Output the [x, y] coordinate of the center of the cell containing the given text.  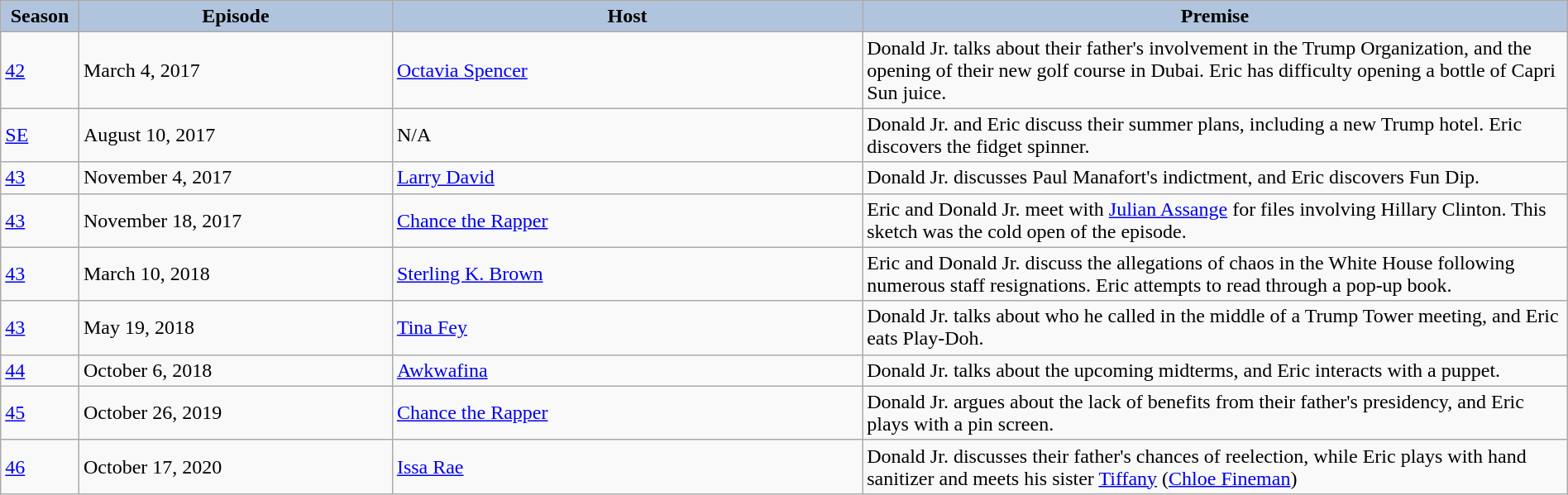
November 4, 2017 [235, 178]
Issa Rae [627, 466]
Awkwafina [627, 370]
Donald Jr. discusses their father's chances of reelection, while Eric plays with hand sanitizer and meets his sister Tiffany (Chloe Fineman) [1216, 466]
August 10, 2017 [235, 136]
44 [40, 370]
Episode [235, 17]
November 18, 2017 [235, 220]
42 [40, 70]
Eric and Donald Jr. meet with Julian Assange for files involving Hillary Clinton. This sketch was the cold open of the episode. [1216, 220]
Premise [1216, 17]
Tina Fey [627, 327]
March 10, 2018 [235, 274]
Larry David [627, 178]
Season [40, 17]
Donald Jr. discusses Paul Manafort's indictment, and Eric discovers Fun Dip. [1216, 178]
45 [40, 413]
October 26, 2019 [235, 413]
Host [627, 17]
May 19, 2018 [235, 327]
Donald Jr. talks about the upcoming midterms, and Eric interacts with a puppet. [1216, 370]
Donald Jr. argues about the lack of benefits from their father's presidency, and Eric plays with a pin screen. [1216, 413]
N/A [627, 136]
Donald Jr. and Eric discuss their summer plans, including a new Trump hotel. Eric discovers the fidget spinner. [1216, 136]
46 [40, 466]
Sterling K. Brown [627, 274]
SE [40, 136]
Octavia Spencer [627, 70]
October 17, 2020 [235, 466]
October 6, 2018 [235, 370]
March 4, 2017 [235, 70]
Donald Jr. talks about who he called in the middle of a Trump Tower meeting, and Eric eats Play-Doh. [1216, 327]
